Output the [x, y] coordinate of the center of the cell containing the given text.  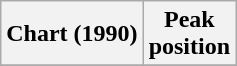
Peak position [189, 34]
Chart (1990) [72, 34]
